Return the (x, y) coordinate for the center point of the cell that contains the specified text.  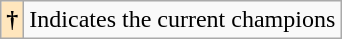
† (12, 20)
Indicates the current champions (182, 20)
